Find where the given text appears and provide that cell's center as [x, y] coordinate. 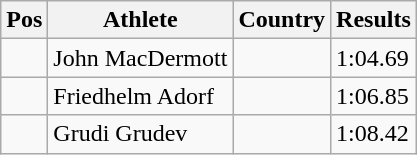
1:08.42 [374, 134]
Grudi Grudev [140, 134]
Friedhelm Adorf [140, 96]
Country [282, 20]
1:06.85 [374, 96]
1:04.69 [374, 58]
Athlete [140, 20]
John MacDermott [140, 58]
Pos [24, 20]
Results [374, 20]
